For the text-containing cell, return its midpoint in (x, y) coordinate format. 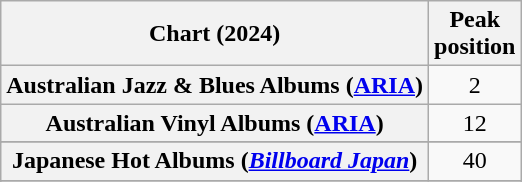
40 (475, 161)
2 (475, 85)
12 (475, 123)
Australian Vinyl Albums (ARIA) (215, 123)
Chart (2024) (215, 34)
Japanese Hot Albums (Billboard Japan) (215, 161)
Australian Jazz & Blues Albums (ARIA) (215, 85)
Peakposition (475, 34)
